For the text-containing cell, return its midpoint in (x, y) coordinate format. 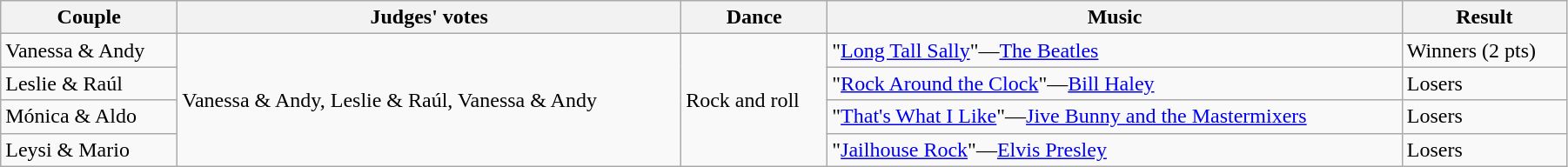
"Long Tall Sally"—The Beatles (1115, 50)
Rock and roll (754, 100)
Judges' votes (430, 17)
"Jailhouse Rock"—Elvis Presley (1115, 150)
Leslie & Raúl (89, 83)
Vanessa & Andy (89, 50)
Result (1484, 17)
Vanessa & Andy, Leslie & Raúl, Vanessa & Andy (430, 100)
Music (1115, 17)
Leysi & Mario (89, 150)
"Rock Around the Clock"—Bill Haley (1115, 83)
Couple (89, 17)
Mónica & Aldo (89, 117)
Dance (754, 17)
"That's What I Like"—Jive Bunny and the Mastermixers (1115, 117)
Winners (2 pts) (1484, 50)
